From the cell containing the given text, extract its center point as [X, Y] coordinate. 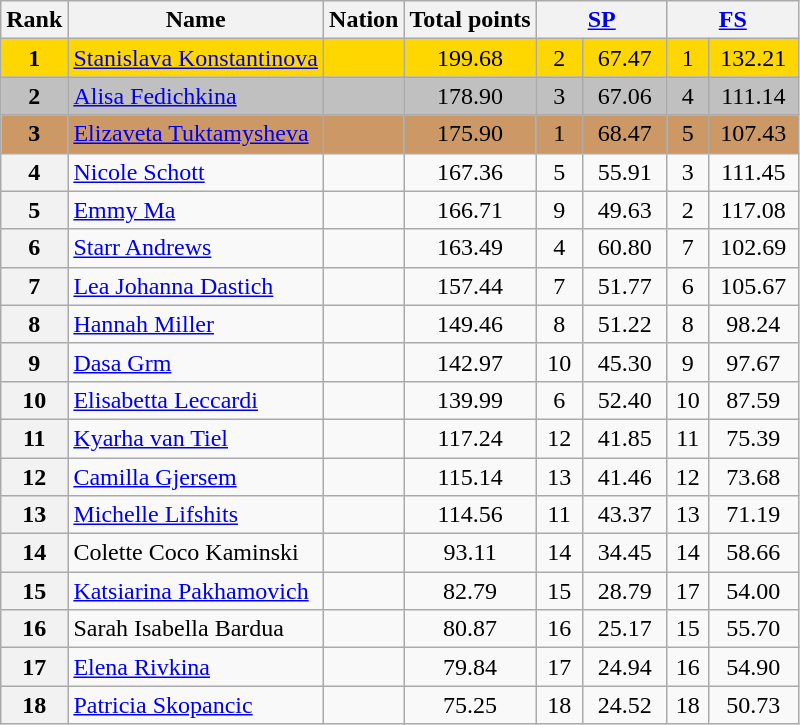
Alisa Fedichkina [196, 96]
Patricia Skopancic [196, 705]
Katsiarina Pakhamovich [196, 591]
41.46 [624, 477]
Sarah Isabella Bardua [196, 629]
111.45 [753, 172]
SP [602, 20]
24.94 [624, 667]
55.91 [624, 172]
175.90 [470, 134]
25.17 [624, 629]
117.24 [470, 438]
87.59 [753, 400]
80.87 [470, 629]
98.24 [753, 324]
67.06 [624, 96]
163.49 [470, 248]
107.43 [753, 134]
117.08 [753, 210]
43.37 [624, 515]
75.25 [470, 705]
34.45 [624, 553]
Dasa Grm [196, 362]
75.39 [753, 438]
149.46 [470, 324]
Total points [470, 20]
Michelle Lifshits [196, 515]
28.79 [624, 591]
82.79 [470, 591]
FS [732, 20]
157.44 [470, 286]
58.66 [753, 553]
Elizaveta Tuktamysheva [196, 134]
132.21 [753, 58]
166.71 [470, 210]
Colette Coco Kaminski [196, 553]
67.47 [624, 58]
45.30 [624, 362]
54.90 [753, 667]
73.68 [753, 477]
Kyarha van Tiel [196, 438]
111.14 [753, 96]
102.69 [753, 248]
Nicole Schott [196, 172]
115.14 [470, 477]
Nation [364, 20]
Starr Andrews [196, 248]
105.67 [753, 286]
114.56 [470, 515]
51.77 [624, 286]
Emmy Ma [196, 210]
Rank [34, 20]
52.40 [624, 400]
142.97 [470, 362]
178.90 [470, 96]
97.67 [753, 362]
51.22 [624, 324]
Name [196, 20]
Camilla Gjersem [196, 477]
79.84 [470, 667]
Elena Rivkina [196, 667]
60.80 [624, 248]
49.63 [624, 210]
Lea Johanna Dastich [196, 286]
41.85 [624, 438]
55.70 [753, 629]
68.47 [624, 134]
Stanislava Konstantinova [196, 58]
50.73 [753, 705]
54.00 [753, 591]
24.52 [624, 705]
Elisabetta Leccardi [196, 400]
167.36 [470, 172]
199.68 [470, 58]
139.99 [470, 400]
71.19 [753, 515]
Hannah Miller [196, 324]
93.11 [470, 553]
